Pinpoint the cell where the given text exists, returning its [X, Y] midpoint coordinate. 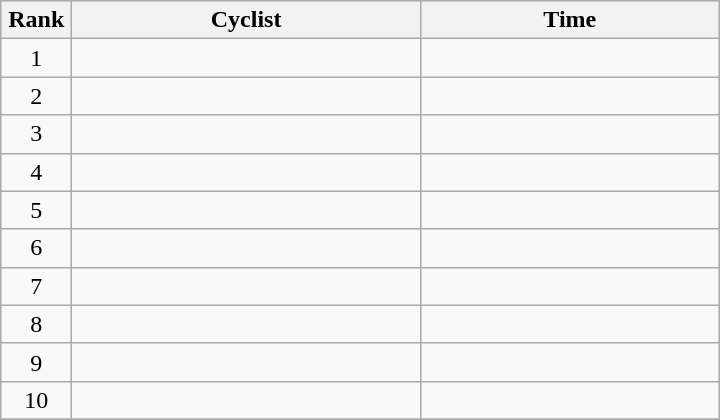
10 [36, 400]
1 [36, 58]
Rank [36, 20]
4 [36, 172]
2 [36, 96]
5 [36, 210]
9 [36, 362]
8 [36, 324]
3 [36, 134]
Time [570, 20]
6 [36, 248]
7 [36, 286]
Cyclist [246, 20]
